Locate the cell with the specified text and output its (x, y) center coordinate. 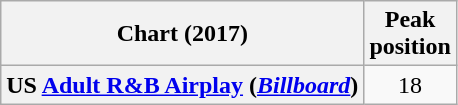
Chart (2017) (182, 34)
Peakposition (410, 34)
US Adult R&B Airplay (Billboard) (182, 85)
18 (410, 85)
